Pinpoint the cell where the given text exists, returning its (x, y) midpoint coordinate. 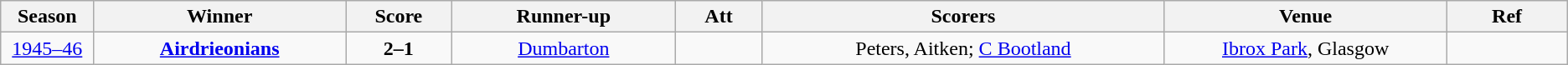
Runner-up (563, 17)
Airdrieonians (219, 48)
Att (719, 17)
Peters, Aitken; C Bootland (963, 48)
Score (399, 17)
Scorers (963, 17)
Ref (1507, 17)
Winner (219, 17)
2–1 (399, 48)
1945–46 (47, 48)
Season (47, 17)
Dumbarton (563, 48)
Ibrox Park, Glasgow (1305, 48)
Venue (1305, 17)
